From the cell containing the given text, extract its center point as [x, y] coordinate. 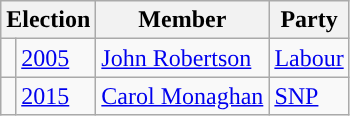
2005 [56, 58]
Member [182, 20]
Election [48, 20]
Labour [309, 58]
2015 [56, 96]
Carol Monaghan [182, 96]
Party [309, 20]
John Robertson [182, 58]
SNP [309, 96]
